Scan for the cell matching the given text and deliver its (X, Y) coordinate at center. 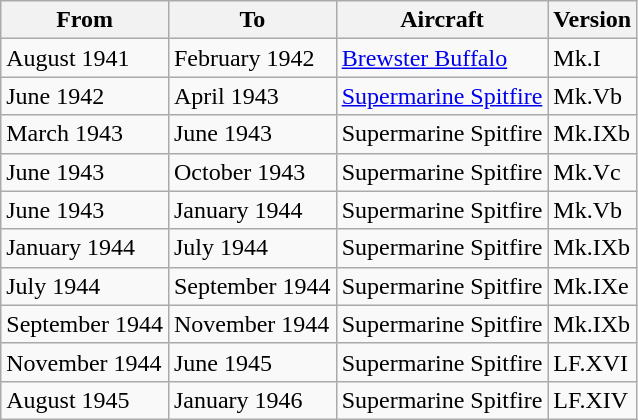
August 1945 (85, 400)
October 1943 (252, 172)
June 1945 (252, 362)
March 1943 (85, 134)
Mk.I (592, 58)
LF.XVI (592, 362)
February 1942 (252, 58)
Mk.Vc (592, 172)
Aircraft (442, 20)
LF.XIV (592, 400)
January 1946 (252, 400)
Mk.IXe (592, 286)
August 1941 (85, 58)
Version (592, 20)
From (85, 20)
April 1943 (252, 96)
To (252, 20)
June 1942 (85, 96)
Brewster Buffalo (442, 58)
